From the cell containing the given text, extract its center point as (x, y) coordinate. 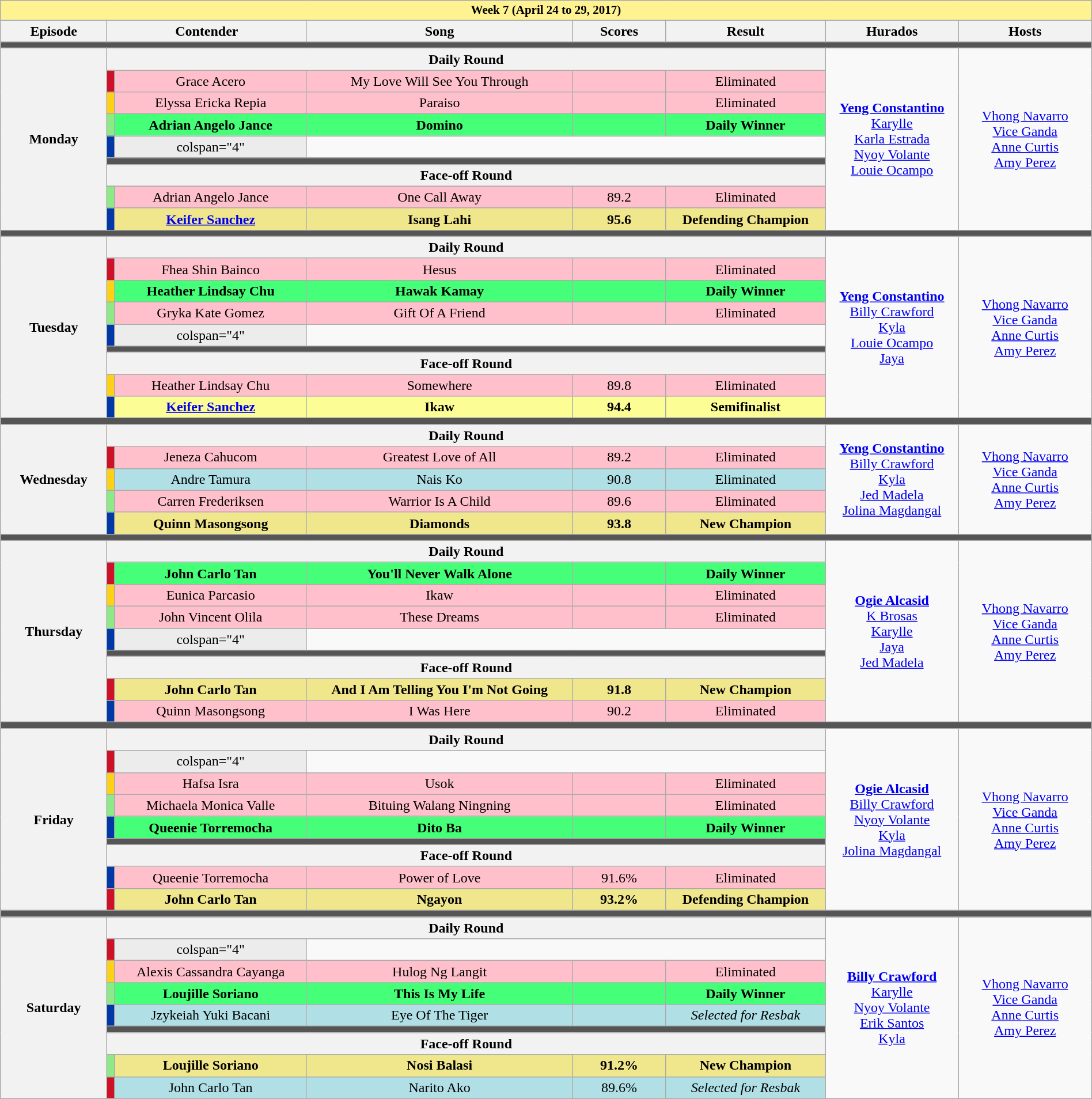
95.6 (619, 219)
Usok (439, 783)
89.6 (619, 501)
Scores (619, 31)
90.8 (619, 479)
Nais Ko (439, 479)
94.4 (619, 407)
Ogie AlcasidBilly CrawfordNyoy VolanteKylaJolina Magdangal (892, 820)
Hosts (1025, 31)
Alexis Cassandra Cayanga (211, 972)
Michaela Monica Valle (211, 805)
Ngayon (439, 900)
Power of Love (439, 877)
Dito Ba (439, 827)
Bituing Walang Ningning (439, 805)
Yeng ConstantinoBilly CrawfordKylaLouie OcampoJaya (892, 327)
Isang Lahi (439, 219)
Andre Tamura (211, 479)
Hawak Kamay (439, 291)
You'll Never Walk Alone (439, 573)
90.2 (619, 711)
Nosi Balasi (439, 1066)
Elyssa Ericka Repia (211, 103)
John Vincent Olila (211, 617)
Jeneza Cahucom (211, 457)
Gift Of A Friend (439, 313)
Domino (439, 125)
Hulog Ng Langit (439, 972)
Grace Acero (211, 81)
Gryka Kate Gomez (211, 313)
Wednesday (54, 479)
Narito Ako (439, 1087)
Song (439, 31)
Monday (54, 139)
One Call Away (439, 197)
My Love Will See You Through (439, 81)
Ogie AlcasidK BrosasKarylleJayaJed Madela (892, 631)
Eunica Parcasio (211, 596)
93.2% (619, 900)
Thursday (54, 631)
Paraiso (439, 103)
Result (745, 31)
89.8 (619, 385)
Jzykeiah Yuki Bacani (211, 1015)
93.8 (619, 523)
Week 7 (April 24 to 29, 2017) (546, 10)
Carren Frederiksen (211, 501)
89.6% (619, 1087)
And I Am Telling You I'm Not Going (439, 689)
91.6% (619, 877)
This Is My Life (439, 994)
Fhea Shin Bainco (211, 269)
91.2% (619, 1066)
91.8 (619, 689)
Hurados (892, 31)
Hesus (439, 269)
Hafsa Isra (211, 783)
Semifinalist (745, 407)
Yeng ConstantinoBilly CrawfordKylaJed MadelaJolina Magdangal (892, 479)
Contender (207, 31)
Tuesday (54, 327)
I Was Here (439, 711)
Saturday (54, 1008)
Yeng ConstantinoKarylleKarla EstradaNyoy VolanteLouie Ocampo (892, 139)
These Dreams (439, 617)
Diamonds (439, 523)
Warrior Is A Child (439, 501)
Greatest Love of All (439, 457)
Billy CrawfordKarylleNyoy VolanteErik SantosKyla (892, 1008)
Episode (54, 31)
Somewhere (439, 385)
Eye Of The Tiger (439, 1015)
Friday (54, 820)
